Output the (X, Y) coordinate of the center of the cell containing the given text.  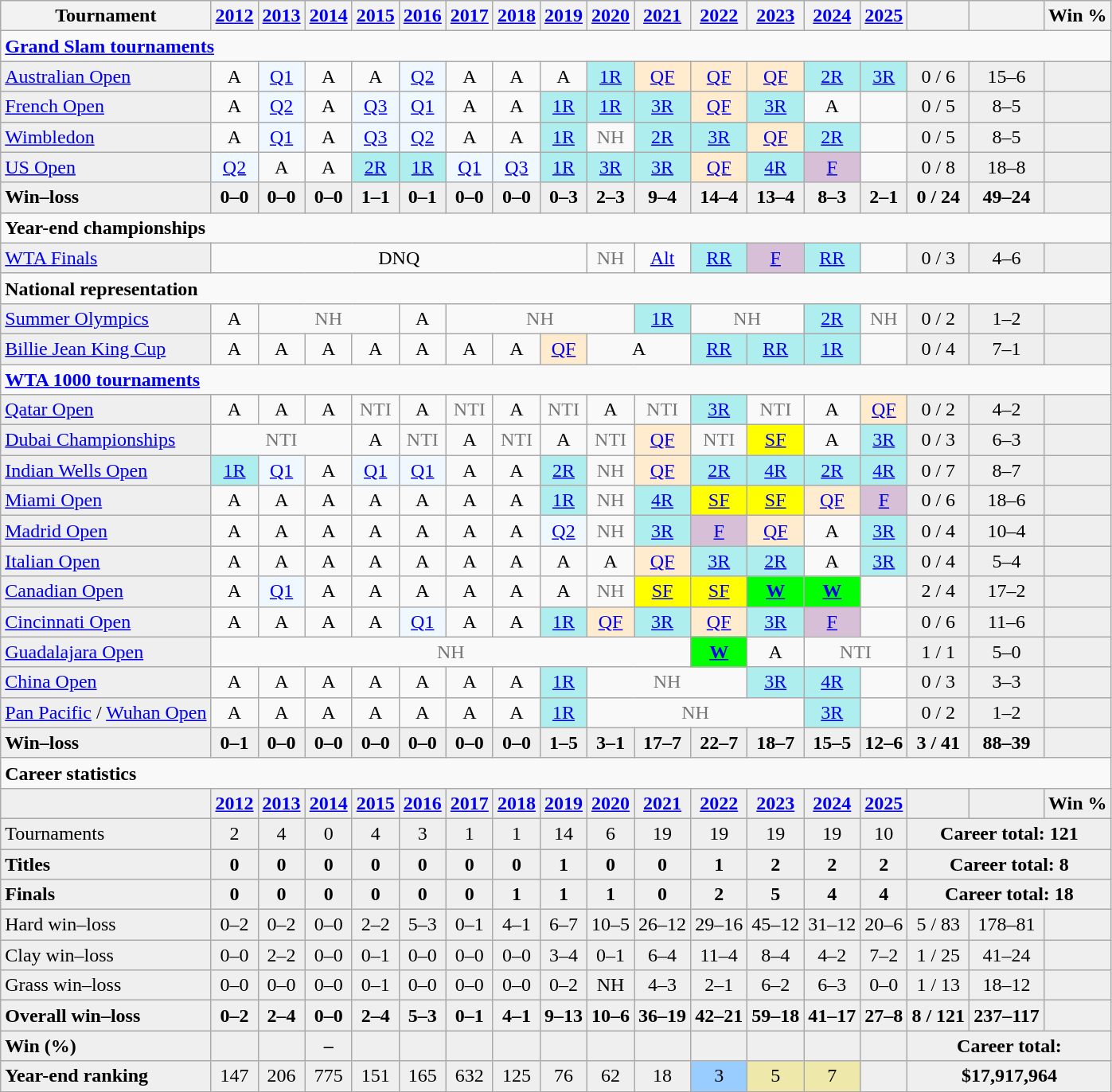
41–24 (1007, 955)
Italian Open (106, 561)
8–7 (1007, 470)
3–3 (1007, 682)
Tournaments (106, 833)
Year-end championships (556, 228)
18–8 (1007, 167)
Wimbledon (106, 137)
62 (611, 1076)
3–1 (611, 743)
147 (234, 1076)
Titles (106, 864)
632 (470, 1076)
22–7 (720, 743)
6–4 (662, 955)
8 / 121 (938, 1016)
42–21 (720, 1016)
2–3 (611, 197)
29–16 (720, 925)
7 (833, 1076)
12–6 (884, 743)
237–117 (1007, 1016)
13–4 (775, 197)
5–0 (1007, 652)
27–8 (884, 1016)
9–13 (564, 1016)
1–5 (564, 743)
Career total: (1009, 1046)
2 / 4 (938, 591)
17–7 (662, 743)
0 / 7 (938, 470)
Indian Wells Open (106, 470)
Madrid Open (106, 531)
206 (282, 1076)
WTA 1000 tournaments (556, 380)
10–4 (1007, 531)
Career total: 18 (1009, 895)
6–2 (775, 985)
Overall win–loss (106, 1016)
45–12 (775, 925)
76 (564, 1076)
Year-end ranking (106, 1076)
French Open (106, 107)
Canadian Open (106, 591)
15–6 (1007, 76)
4–6 (1007, 258)
Cincinnati Open (106, 622)
41–17 (833, 1016)
7–2 (884, 955)
11–6 (1007, 622)
Clay win–loss (106, 955)
– (328, 1046)
18 (662, 1076)
Guadalajara Open (106, 652)
10 (884, 833)
9–4 (662, 197)
5 / 83 (938, 925)
National representation (556, 288)
Dubai Championships (106, 440)
1 / 1 (938, 652)
Hard win–loss (106, 925)
6 (611, 833)
US Open (106, 167)
Win (%) (106, 1046)
7–1 (1007, 349)
4–3 (662, 985)
49–24 (1007, 197)
Billie Jean King Cup (106, 349)
8–4 (775, 955)
775 (328, 1076)
1 / 25 (938, 955)
Tournament (106, 16)
WTA Finals (106, 258)
Pan Pacific / Wuhan Open (106, 712)
125 (516, 1076)
Career total: 121 (1009, 833)
Qatar Open (106, 410)
3 / 41 (938, 743)
14–4 (720, 197)
Alt (662, 258)
5–4 (1007, 561)
3–4 (564, 955)
Grand Slam tournaments (556, 46)
178–81 (1007, 925)
18–12 (1007, 985)
59–18 (775, 1016)
0–3 (564, 197)
14 (564, 833)
Career total: 8 (1009, 864)
20–6 (884, 925)
88–39 (1007, 743)
10–5 (611, 925)
$17,917,964 (1009, 1076)
1–1 (376, 197)
165 (422, 1076)
Grass win–loss (106, 985)
0 / 8 (938, 167)
China Open (106, 682)
18–6 (1007, 501)
Finals (106, 895)
Australian Open (106, 76)
10–6 (611, 1016)
17–2 (1007, 591)
Miami Open (106, 501)
8–3 (833, 197)
151 (376, 1076)
18–7 (775, 743)
11–4 (720, 955)
36–19 (662, 1016)
31–12 (833, 925)
DNQ (399, 258)
1 / 13 (938, 985)
6–7 (564, 925)
26–12 (662, 925)
0 / 24 (938, 197)
Career statistics (556, 773)
Summer Olympics (106, 318)
15–5 (833, 743)
